Pinpoint the cell where the given text exists, returning its [x, y] midpoint coordinate. 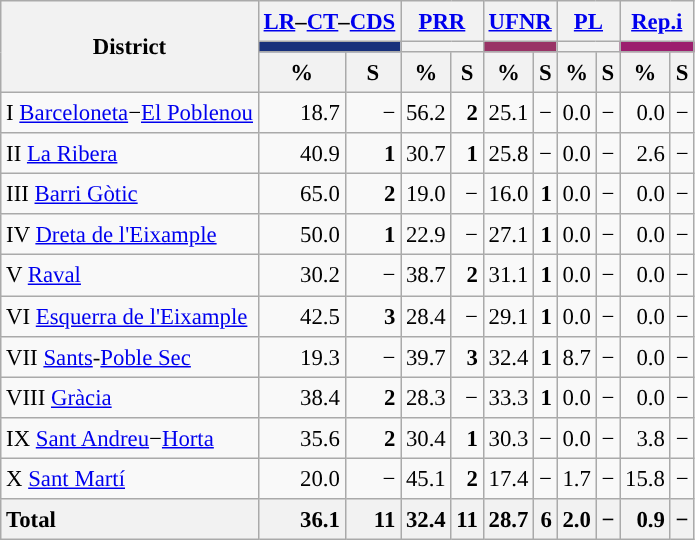
VI Esquerra de l'Eixample [130, 316]
6 [546, 520]
VIII Gràcia [130, 398]
36.1 [302, 520]
35.6 [302, 438]
19.0 [426, 194]
38.7 [426, 276]
Total [130, 520]
II La Ribera [130, 154]
22.9 [426, 234]
PRR [442, 22]
28.4 [426, 316]
2.0 [576, 520]
42.5 [302, 316]
65.0 [302, 194]
III Barri Gòtic [130, 194]
IV Dreta de l'Eixample [130, 234]
LR–CT–CDS [329, 22]
1.7 [576, 478]
18.7 [302, 114]
17.4 [508, 478]
28.7 [508, 520]
I Barceloneta−El Poblenou [130, 114]
30.3 [508, 438]
PL [588, 22]
33.3 [508, 398]
29.1 [508, 316]
3.8 [645, 438]
40.9 [302, 154]
45.1 [426, 478]
25.1 [508, 114]
27.1 [508, 234]
30.2 [302, 276]
31.1 [508, 276]
15.8 [645, 478]
28.3 [426, 398]
20.0 [302, 478]
25.8 [508, 154]
V Raval [130, 276]
38.4 [302, 398]
District [130, 47]
56.2 [426, 114]
16.0 [508, 194]
8.7 [576, 356]
UFNR [520, 22]
2.6 [645, 154]
0.9 [645, 520]
Rep.i [657, 22]
VII Sants-Poble Sec [130, 356]
50.0 [302, 234]
X Sant Martí [130, 478]
19.3 [302, 356]
IX Sant Andreu−Horta [130, 438]
30.7 [426, 154]
30.4 [426, 438]
39.7 [426, 356]
